Determine the (X, Y) coordinate at the center of the cell enclosing the given text.  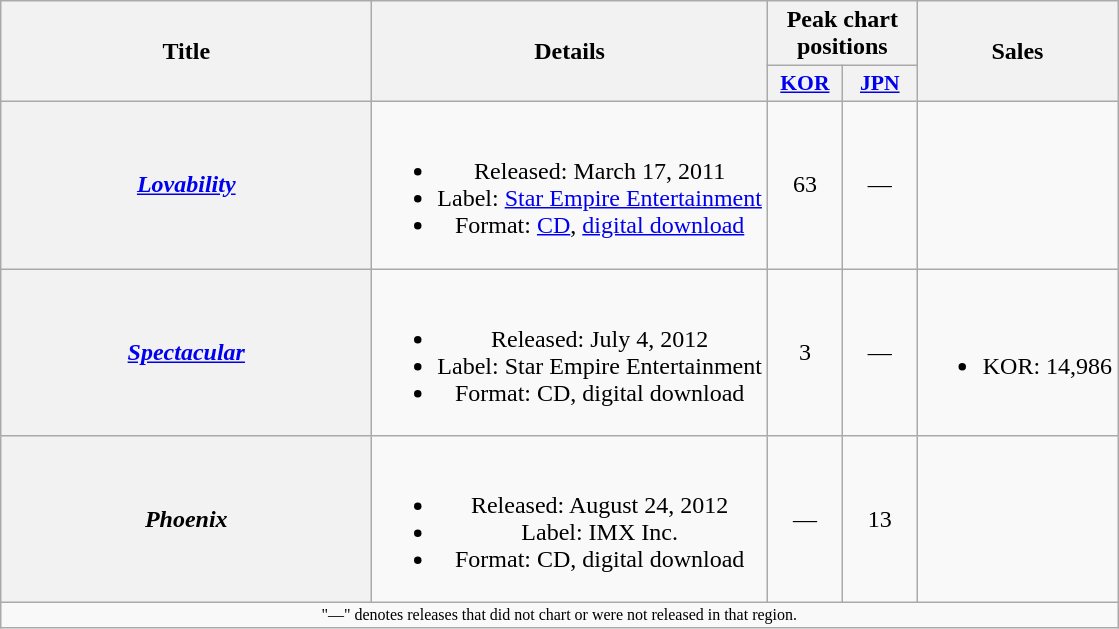
Lovability (186, 184)
Released: August 24, 2012 Label: IMX Inc.Format: CD, digital download (570, 520)
JPN (880, 84)
Phoenix (186, 520)
Released: March 17, 2011 Label: Star Empire EntertainmentFormat: CD, digital download (570, 184)
3 (804, 352)
KOR: 14,986 (1017, 352)
Peak chart positions (842, 34)
Title (186, 52)
Details (570, 52)
63 (804, 184)
Spectacular (186, 352)
Sales (1017, 52)
Released: July 4, 2012 Label: Star Empire EntertainmentFormat: CD, digital download (570, 352)
"—" denotes releases that did not chart or were not released in that region. (560, 615)
KOR (804, 84)
13 (880, 520)
